Identify which cell holds the provided text, then report its (x, y) central coordinate. 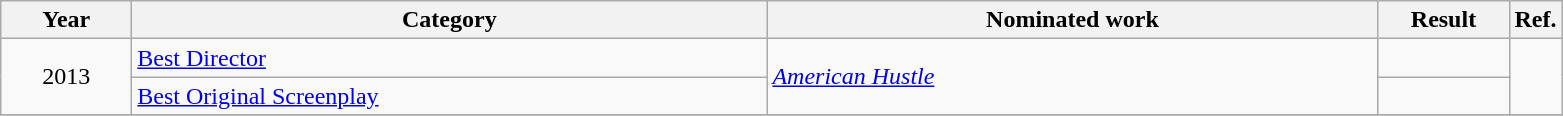
Category (450, 20)
Best Director (450, 58)
Best Original Screenplay (450, 96)
2013 (66, 77)
Year (66, 20)
American Hustle (1072, 77)
Nominated work (1072, 20)
Ref. (1536, 20)
Result (1444, 20)
